From the cell containing the given text, extract its center point as [x, y] coordinate. 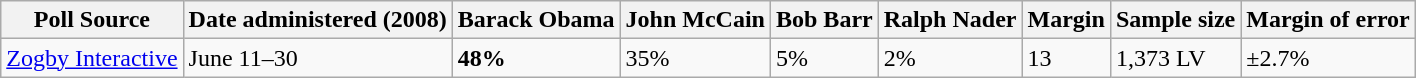
June 11–30 [318, 58]
35% [695, 58]
5% [824, 58]
Poll Source [92, 20]
Margin [1066, 20]
Margin of error [1328, 20]
±2.7% [1328, 58]
48% [536, 58]
1,373 LV [1175, 58]
Bob Barr [824, 20]
Sample size [1175, 20]
Ralph Nader [950, 20]
Date administered (2008) [318, 20]
John McCain [695, 20]
Zogby Interactive [92, 58]
13 [1066, 58]
2% [950, 58]
Barack Obama [536, 20]
